For the text-containing cell, return its midpoint in [x, y] coordinate format. 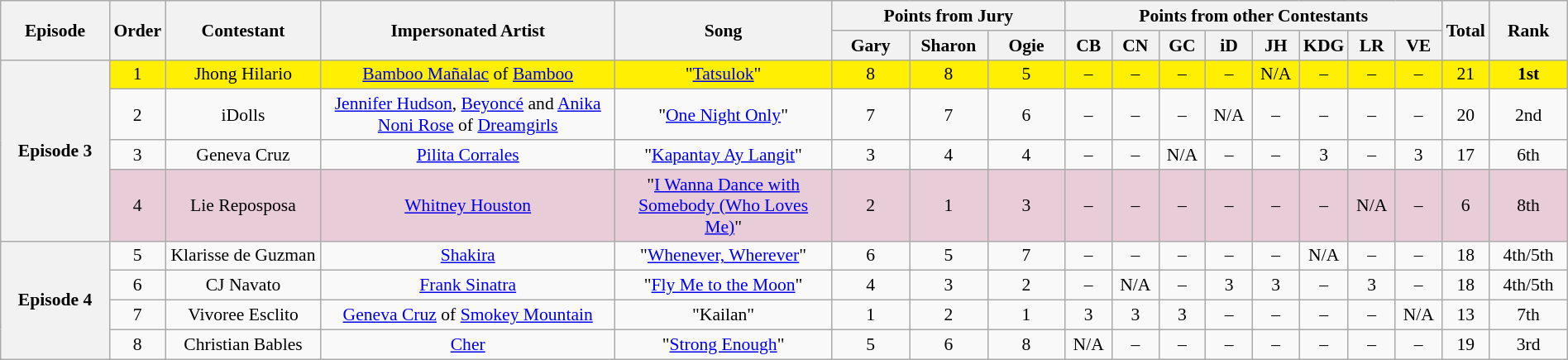
Christian Bables [243, 344]
Gary [871, 46]
Geneva Cruz of Smokey Mountain [468, 315]
Pilita Corrales [468, 155]
Sharon [949, 46]
Points from other Contestants [1254, 16]
Geneva Cruz [243, 155]
19 [1465, 344]
CB [1088, 46]
Impersonated Artist [468, 30]
Klarisse de Guzman [243, 256]
iD [1229, 46]
"I Wanna Dance with Somebody (Who Loves Me)" [723, 205]
Points from Jury [949, 16]
Rank [1528, 30]
3rd [1528, 344]
Order [137, 30]
iDolls [243, 114]
Bamboo Mañalac of Bamboo [468, 74]
JH [1275, 46]
Episode [55, 30]
"Strong Enough" [723, 344]
Episode 3 [55, 151]
"Fly Me to the Moon" [723, 286]
Episode 4 [55, 300]
Total [1465, 30]
17 [1465, 155]
Jennifer Hudson, Beyoncé and Anika Noni Rose of Dreamgirls [468, 114]
Contestant [243, 30]
"Tatsulok" [723, 74]
VE [1419, 46]
GC [1183, 46]
1st [1528, 74]
13 [1465, 315]
20 [1465, 114]
Song [723, 30]
7th [1528, 315]
Shakira [468, 256]
21 [1465, 74]
"Kapantay Ay Langit" [723, 155]
Cher [468, 344]
Whitney Houston [468, 205]
6th [1528, 155]
Jhong Hilario [243, 74]
CN [1136, 46]
KDG [1323, 46]
2nd [1528, 114]
Lie Reposposa [243, 205]
Frank Sinatra [468, 286]
8th [1528, 205]
Ogie [1026, 46]
Vivoree Esclito [243, 315]
"Kailan" [723, 315]
"One Night Only" [723, 114]
CJ Navato [243, 286]
LR [1371, 46]
"Whenever, Wherever" [723, 256]
